Determine the (x, y) coordinate at the center of the cell enclosing the given text.  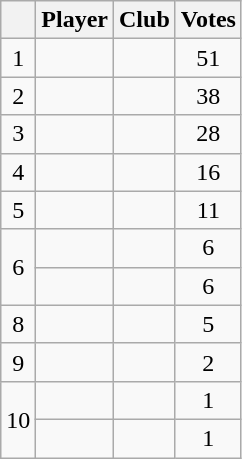
Club (145, 20)
11 (208, 210)
Player (75, 20)
16 (208, 172)
38 (208, 96)
Votes (208, 20)
28 (208, 134)
9 (18, 362)
3 (18, 134)
4 (18, 172)
8 (18, 324)
10 (18, 419)
51 (208, 58)
